Capture the cell that displays the provided text and extract its (x, y) central coordinate. 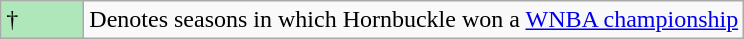
Denotes seasons in which Hornbuckle won a WNBA championship (414, 20)
† (42, 20)
